Return the [x, y] coordinate for the center point of the cell that contains the specified text.  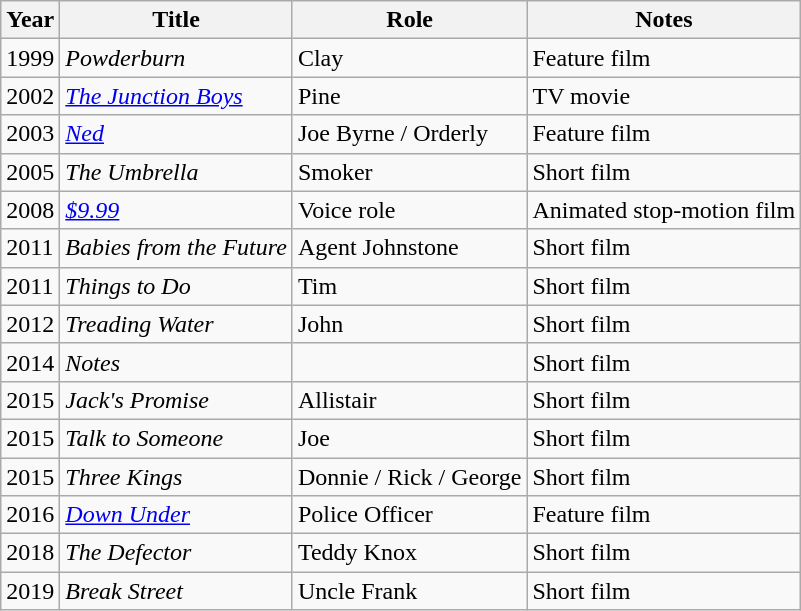
Tim [410, 286]
Powderburn [176, 58]
Treading Water [176, 324]
Joe [410, 438]
Allistair [410, 400]
2008 [30, 210]
Voice role [410, 210]
1999 [30, 58]
Jack's Promise [176, 400]
Down Under [176, 515]
$9.99 [176, 210]
Teddy Knox [410, 553]
The Umbrella [176, 172]
Babies from the Future [176, 248]
Ned [176, 134]
2019 [30, 591]
Police Officer [410, 515]
Things to Do [176, 286]
Smoker [410, 172]
Donnie / Rick / George [410, 477]
John [410, 324]
2002 [30, 96]
Year [30, 20]
2003 [30, 134]
Role [410, 20]
2014 [30, 362]
2005 [30, 172]
The Defector [176, 553]
Break Street [176, 591]
Talk to Someone [176, 438]
Pine [410, 96]
TV movie [664, 96]
Three Kings [176, 477]
2018 [30, 553]
Animated stop-motion film [664, 210]
Agent Johnstone [410, 248]
The Junction Boys [176, 96]
Title [176, 20]
2016 [30, 515]
Uncle Frank [410, 591]
Joe Byrne / Orderly [410, 134]
2012 [30, 324]
Clay [410, 58]
